Scan for the cell matching the given text and deliver its (x, y) coordinate at center. 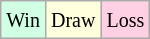
Loss (126, 20)
Draw (72, 20)
Win (24, 20)
